Return [x, y] of the center of cell containing provided text 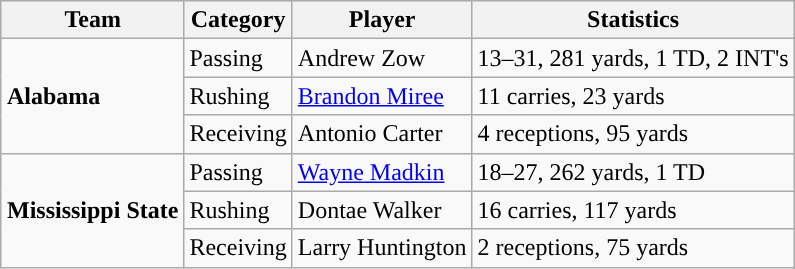
2 receptions, 75 yards [633, 248]
Mississippi State [92, 210]
16 carries, 117 yards [633, 210]
Category [238, 20]
Player [382, 20]
Wayne Madkin [382, 172]
Alabama [92, 96]
4 receptions, 95 yards [633, 134]
Statistics [633, 20]
13–31, 281 yards, 1 TD, 2 INT's [633, 58]
Antonio Carter [382, 134]
Dontae Walker [382, 210]
Larry Huntington [382, 248]
11 carries, 23 yards [633, 96]
18–27, 262 yards, 1 TD [633, 172]
Team [92, 20]
Andrew Zow [382, 58]
Brandon Miree [382, 96]
